For the text-containing cell, return its midpoint in [x, y] coordinate format. 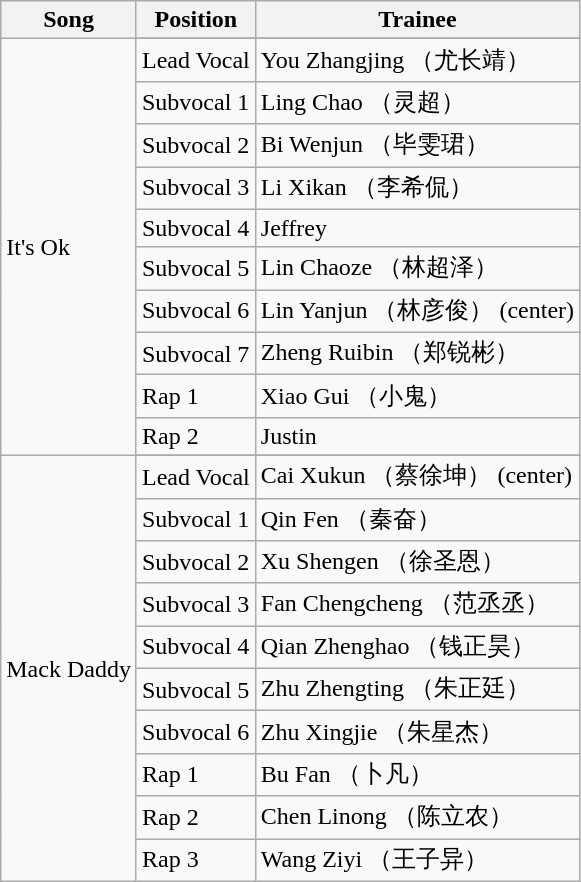
You Zhangjing （尤长靖） [417, 60]
Justin [417, 436]
Qian Zhenghao （钱正昊） [417, 648]
Wang Ziyi （王子异） [417, 860]
Bi Wenjun （毕雯珺） [417, 146]
Subvocal 7 [196, 354]
Xiao Gui （小鬼） [417, 396]
Li Xikan （李希侃） [417, 188]
Song [69, 20]
Lin Chaoze （林超泽） [417, 268]
Position [196, 20]
It's Ok [69, 248]
Zheng Ruibin （郑锐彬） [417, 354]
Trainee [417, 20]
Bu Fan （卜凡） [417, 774]
Xu Shengen （徐圣恩） [417, 562]
Zhu Zhengting （朱正廷） [417, 690]
Cai Xukun （蔡徐坤） (center) [417, 476]
Lin Yanjun （林彦俊） (center) [417, 312]
Zhu Xingjie （朱星杰） [417, 732]
Mack Daddy [69, 668]
Ling Chao （灵超） [417, 102]
Qin Fen （秦奋） [417, 520]
Rap 3 [196, 860]
Jeffrey [417, 228]
Fan Chengcheng （范丞丞） [417, 604]
Chen Linong （陈立农） [417, 818]
